Locate the cell with the specified text and output its (X, Y) center coordinate. 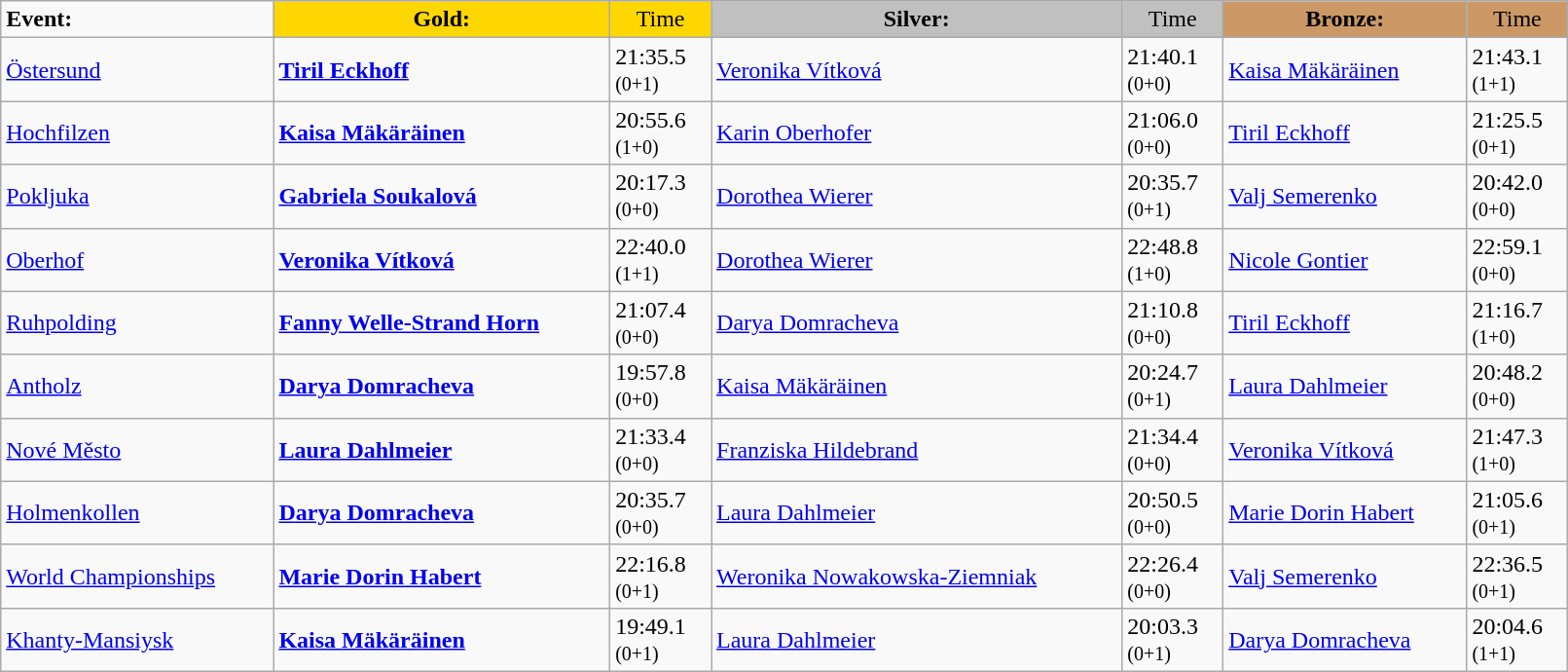
20:35.7(0+0) (661, 512)
Nové Město (137, 450)
21:47.3(1+0) (1517, 450)
20:42.0(0+0) (1517, 197)
World Championships (137, 577)
Hochfilzen (137, 132)
20:04.6(1+1) (1517, 639)
19:49.1(0+1) (661, 639)
21:43.1(1+1) (1517, 70)
21:10.8(0+0) (1173, 323)
22:26.4(0+0) (1173, 577)
Oberhof (137, 259)
21:07.4(0+0) (661, 323)
21:33.4(0+0) (661, 450)
22:36.5(0+1) (1517, 577)
19:57.8(0+0) (661, 386)
Khanty-Mansiysk (137, 639)
22:16.8(0+1) (661, 577)
Karin Oberhofer (917, 132)
20:48.2(0+0) (1517, 386)
Bronze: (1345, 19)
20:55.6(1+0) (661, 132)
Ruhpolding (137, 323)
Weronika Nowakowska-Ziemniak (917, 577)
21:16.7(1+0) (1517, 323)
21:40.1(0+0) (1173, 70)
21:35.5(0+1) (661, 70)
20:35.7(0+1) (1173, 197)
Antholz (137, 386)
20:03.3(0+1) (1173, 639)
Östersund (137, 70)
Nicole Gontier (1345, 259)
Pokljuka (137, 197)
21:34.4(0+0) (1173, 450)
Event: (137, 19)
22:40.0 (1+1) (661, 259)
20:24.7(0+1) (1173, 386)
22:48.8(1+0) (1173, 259)
Fanny Welle-Strand Horn (442, 323)
Gold: (442, 19)
21:25.5(0+1) (1517, 132)
20:17.3 (0+0) (661, 197)
Silver: (917, 19)
21:05.6(0+1) (1517, 512)
22:59.1(0+0) (1517, 259)
21:06.0(0+0) (1173, 132)
Holmenkollen (137, 512)
20:50.5(0+0) (1173, 512)
Gabriela Soukalová (442, 197)
Franziska Hildebrand (917, 450)
